Capture the cell that displays the provided text and extract its [X, Y] central coordinate. 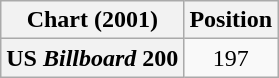
197 [231, 58]
Position [231, 20]
Chart (2001) [92, 20]
US Billboard 200 [92, 58]
